Output the [X, Y] coordinate of the center of the cell containing the given text.  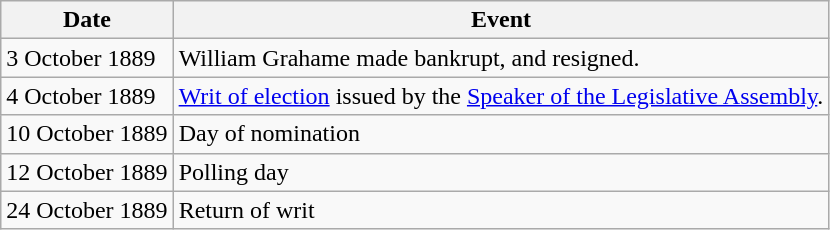
Event [501, 20]
10 October 1889 [87, 134]
4 October 1889 [87, 96]
William Grahame made bankrupt, and resigned. [501, 58]
12 October 1889 [87, 172]
Date [87, 20]
Writ of election issued by the Speaker of the Legislative Assembly. [501, 96]
Day of nomination [501, 134]
Polling day [501, 172]
Return of writ [501, 210]
24 October 1889 [87, 210]
3 October 1889 [87, 58]
